From the cell containing the given text, extract its center point as [X, Y] coordinate. 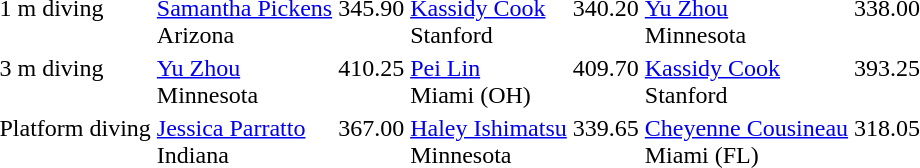
Kassidy Cook Stanford [746, 82]
Yu Zhou Minnesota [244, 82]
410.25 [372, 82]
409.70 [606, 82]
Pei Lin Miami (OH) [489, 82]
